Scan for the cell matching the given text and deliver its (x, y) coordinate at center. 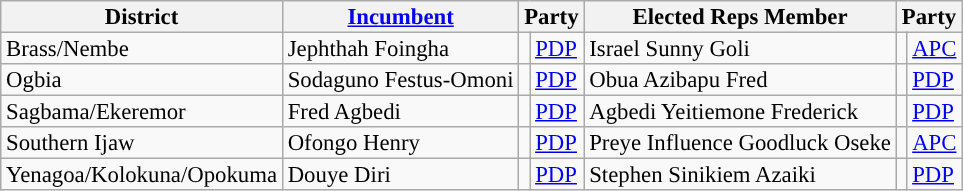
Obua Azibapu Fred (740, 80)
Elected Reps Member (740, 17)
Agbedi Yeitiemone Frederick (740, 112)
Incumbent (400, 17)
Yenagoa/Kolokuna/Opokuma (142, 175)
Sagbama/Ekeremor (142, 112)
Sodaguno Festus-Omoni (400, 80)
Preye Influence Goodluck Oseke (740, 143)
Ogbia (142, 80)
Brass/Nembe (142, 49)
Douye Diri (400, 175)
District (142, 17)
Stephen Sinikiem Azaiki (740, 175)
Fred Agbedi (400, 112)
Jephthah Foingha (400, 49)
Ofongo Henry (400, 143)
Israel Sunny Goli (740, 49)
Southern Ijaw (142, 143)
